Identify which cell holds the provided text, then report its (x, y) central coordinate. 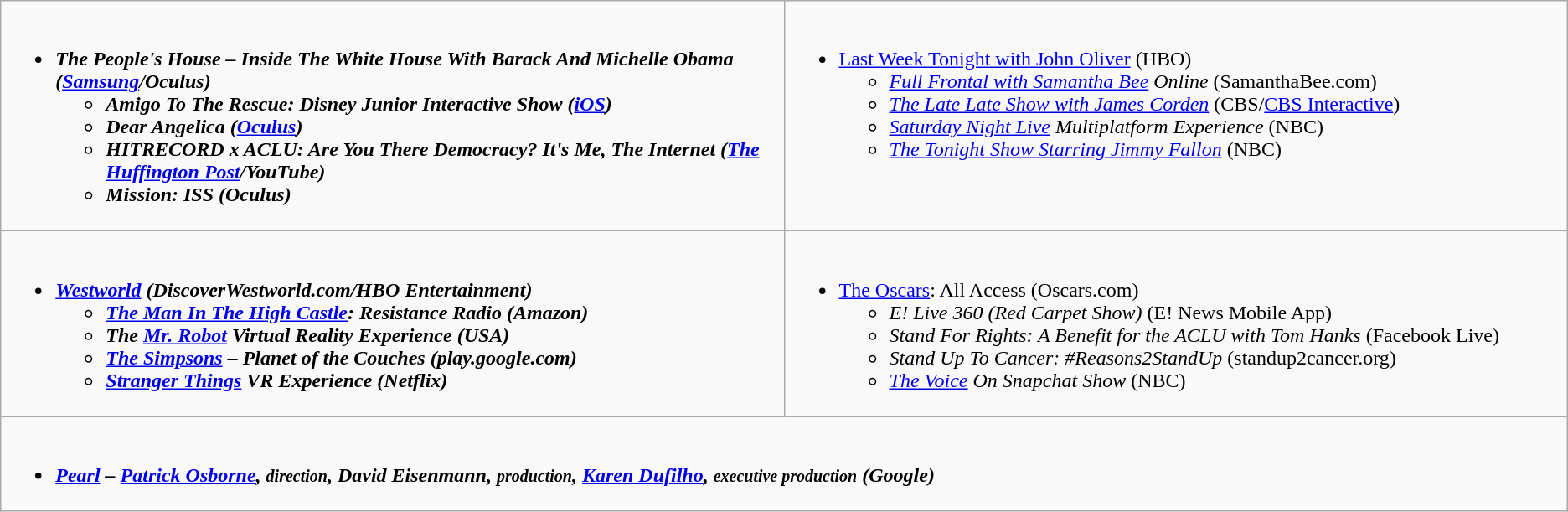
Pearl – Patrick Osborne, direction, David Eisenmann, production, Karen Dufilho, executive production (Google) (784, 464)
